Return the [x, y] coordinate for the center point of the cell that contains the specified text.  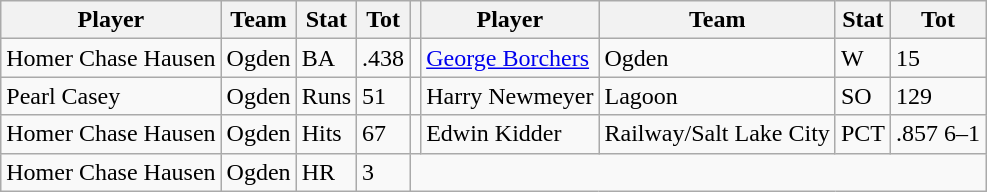
67 [384, 134]
HR [326, 172]
15 [938, 58]
BA [326, 58]
Railway/Salt Lake City [717, 134]
129 [938, 96]
W [862, 58]
Harry Newmeyer [510, 96]
3 [384, 172]
Runs [326, 96]
.857 6–1 [938, 134]
George Borchers [510, 58]
PCT [862, 134]
.438 [384, 58]
51 [384, 96]
Edwin Kidder [510, 134]
SO [862, 96]
Hits [326, 134]
Lagoon [717, 96]
Pearl Casey [111, 96]
